Locate the cell with the specified text and output its [x, y] center coordinate. 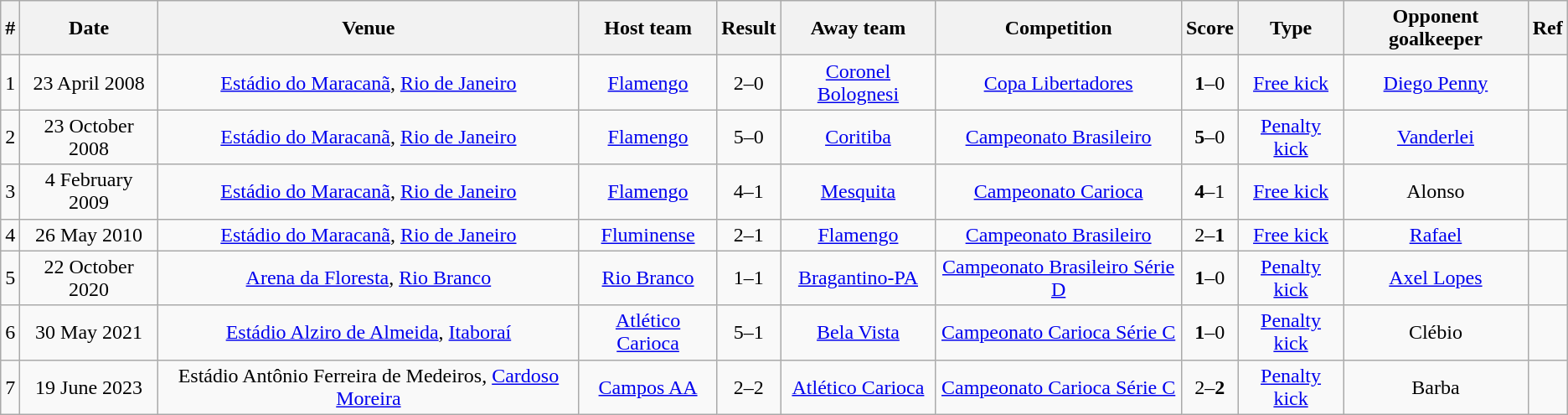
Venue [369, 29]
23 April 2008 [89, 82]
Bragantino-PA [858, 278]
Arena da Floresta, Rio Branco [369, 278]
Campos AA [647, 387]
22 October 2020 [89, 278]
Vanderlei [1436, 137]
2–0 [749, 82]
Coronel Bolognesi [858, 82]
Date [89, 29]
23 October 2008 [89, 137]
Estádio Alziro de Almeida, Itaboraí [369, 332]
2 [10, 137]
6 [10, 332]
Estádio Antônio Ferreira de Medeiros, Cardoso Moreira [369, 387]
Axel Lopes [1436, 278]
5 [10, 278]
1–1 [749, 278]
30 May 2021 [89, 332]
Clébio [1436, 332]
7 [10, 387]
Coritiba [858, 137]
Diego Penny [1436, 82]
Host team [647, 29]
Campeonato Carioca [1059, 191]
Copa Libertadores [1059, 82]
4 February 2009 [89, 191]
Bela Vista [858, 332]
Mesquita [858, 191]
Result [749, 29]
19 June 2023 [89, 387]
1 [10, 82]
Fluminense [647, 235]
Score [1210, 29]
26 May 2010 [89, 235]
Ref [1548, 29]
4 [10, 235]
# [10, 29]
Type [1290, 29]
5–1 [749, 332]
3 [10, 191]
Competition [1059, 29]
Barba [1436, 387]
Rafael [1436, 235]
Campeonato Brasileiro Série D [1059, 278]
Away team [858, 29]
Rio Branco [647, 278]
Alonso [1436, 191]
Opponent goalkeeper [1436, 29]
